Identify which cell holds the provided text, then report its (X, Y) central coordinate. 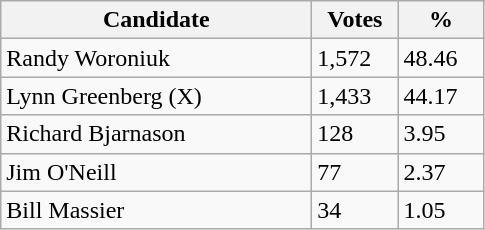
1,572 (355, 58)
Lynn Greenberg (X) (156, 96)
Candidate (156, 20)
1.05 (441, 210)
Votes (355, 20)
34 (355, 210)
128 (355, 134)
3.95 (441, 134)
44.17 (441, 96)
1,433 (355, 96)
Richard Bjarnason (156, 134)
77 (355, 172)
2.37 (441, 172)
Bill Massier (156, 210)
Jim O'Neill (156, 172)
48.46 (441, 58)
Randy Woroniuk (156, 58)
% (441, 20)
